Scan for the cell matching the given text and deliver its (x, y) coordinate at center. 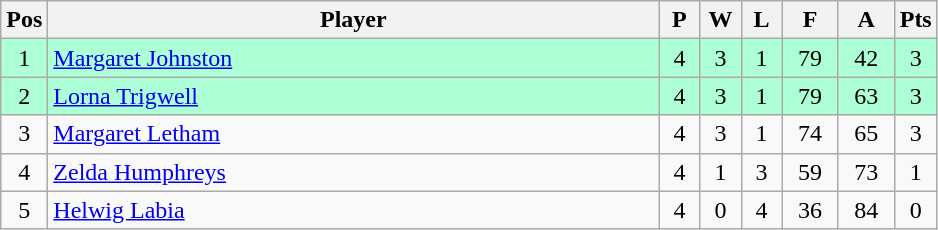
F (810, 20)
Player (354, 20)
84 (866, 210)
63 (866, 96)
P (680, 20)
5 (24, 210)
Margaret Johnston (354, 58)
59 (810, 172)
Pts (916, 20)
74 (810, 134)
Pos (24, 20)
73 (866, 172)
65 (866, 134)
Lorna Trigwell (354, 96)
Zelda Humphreys (354, 172)
2 (24, 96)
L (762, 20)
36 (810, 210)
42 (866, 58)
W (720, 20)
A (866, 20)
Helwig Labia (354, 210)
Margaret Letham (354, 134)
